Determine the [X, Y] coordinate at the center of the cell enclosing the given text.  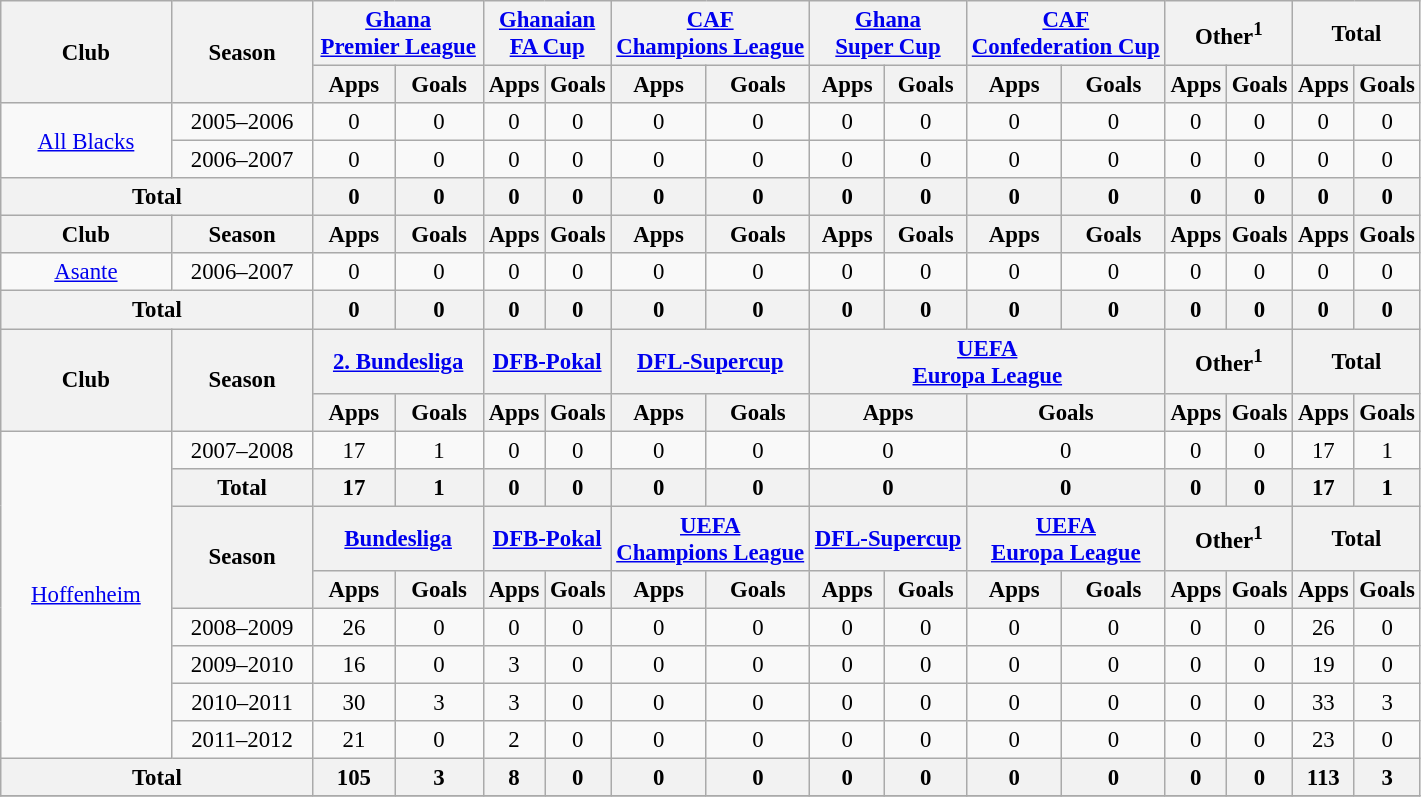
2011–2012 [242, 740]
All Blacks [86, 140]
2 [514, 740]
8 [514, 778]
21 [354, 740]
33 [1324, 702]
Ghana Premier League [398, 34]
Ghanaian FA Cup [547, 34]
105 [354, 778]
CAF Champions League [710, 34]
16 [354, 665]
2007–2008 [242, 450]
2. Bundesliga [398, 362]
30 [354, 702]
Ghana Super Cup [888, 34]
19 [1324, 665]
2009–2010 [242, 665]
2008–2009 [242, 627]
2010–2011 [242, 702]
Hoffenheim [86, 595]
UEFA Champions League [710, 538]
Bundesliga [398, 538]
2005–2006 [242, 122]
CAF Confederation Cup [1066, 34]
113 [1324, 778]
23 [1324, 740]
Asante [86, 273]
